Extract the (x, y) coordinate from the center of the cell holding the provided text.  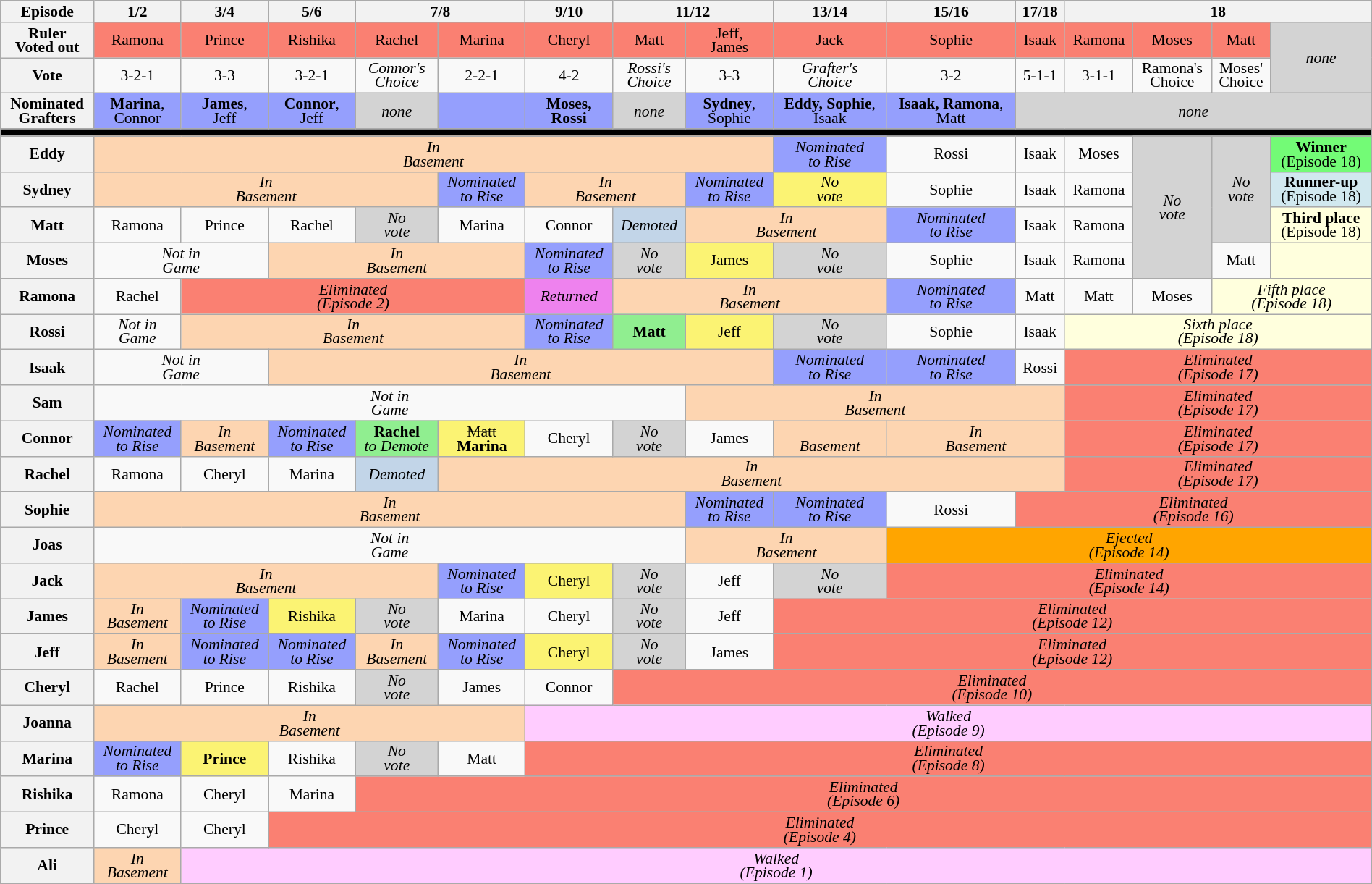
Sam (48, 403)
Eddy (48, 153)
18 (1218, 12)
Isaak, Ramona,Matt (951, 111)
Jeff,James (729, 41)
Episode (48, 12)
Ali (48, 866)
James, Jeff (224, 111)
1/2 (137, 12)
2-2-1 (482, 75)
Sydney (48, 190)
Runner-up(Episode 18) (1321, 190)
13/14 (829, 12)
Marina, Connor (137, 111)
3-2 (951, 75)
15/16 (951, 12)
Connor'sChoice (397, 75)
11/12 (693, 12)
3-1-1 (1098, 75)
3/4 (224, 12)
Fifth place(Episode 18) (1291, 297)
Moses,Rossi (569, 111)
4-2 (569, 75)
Ejected(Episode 14) (1129, 546)
Ramona'sChoice (1172, 75)
Eliminated(Episode 4) (821, 830)
Joas (48, 546)
Basement (829, 439)
Rossi'sChoice (648, 75)
Eddy, Sophie,Isaak (829, 111)
Moses'Choice (1241, 75)
Eliminated(Episode 2) (353, 297)
Joanna (48, 723)
Grafter'sChoice (829, 75)
RulerVoted out (48, 41)
Third place(Episode 18) (1321, 226)
9/10 (569, 12)
Eliminated(Episode 16) (1193, 510)
Vote (48, 75)
7/8 (440, 12)
17/18 (1040, 12)
Walked(Episode 1) (776, 866)
NominatedGrafters (48, 111)
Rachelto Demote (397, 439)
Eliminated(Episode 14) (1129, 581)
Returned (569, 297)
Connor, Jeff (313, 111)
Sixth place(Episode 18) (1218, 332)
5/6 (313, 12)
Eliminated(Episode 6) (863, 795)
Sydney,Sophie (729, 111)
Eliminated(Episode 8) (948, 759)
Eliminated(Episode 10) (991, 688)
MattMarina (482, 439)
Winner(Episode 18) (1321, 153)
5-1-1 (1040, 75)
Walked(Episode 9) (948, 723)
